Determine the (X, Y) coordinate at the center of the cell enclosing the given text.  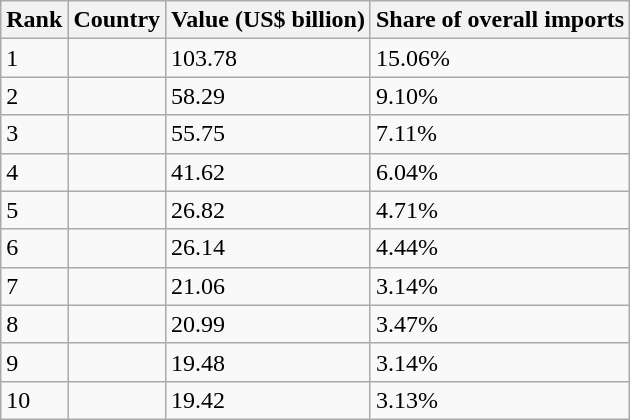
10 (34, 400)
15.06% (500, 58)
19.42 (268, 400)
4.44% (500, 248)
8 (34, 324)
Rank (34, 20)
Share of overall imports (500, 20)
3 (34, 134)
6.04% (500, 172)
4 (34, 172)
20.99 (268, 324)
9 (34, 362)
7.11% (500, 134)
55.75 (268, 134)
2 (34, 96)
Country (117, 20)
4.71% (500, 210)
103.78 (268, 58)
58.29 (268, 96)
19.48 (268, 362)
Value (US$ billion) (268, 20)
3.47% (500, 324)
41.62 (268, 172)
5 (34, 210)
1 (34, 58)
6 (34, 248)
21.06 (268, 286)
7 (34, 286)
3.13% (500, 400)
26.82 (268, 210)
26.14 (268, 248)
9.10% (500, 96)
